Output the (x, y) coordinate of the center of the cell containing the given text.  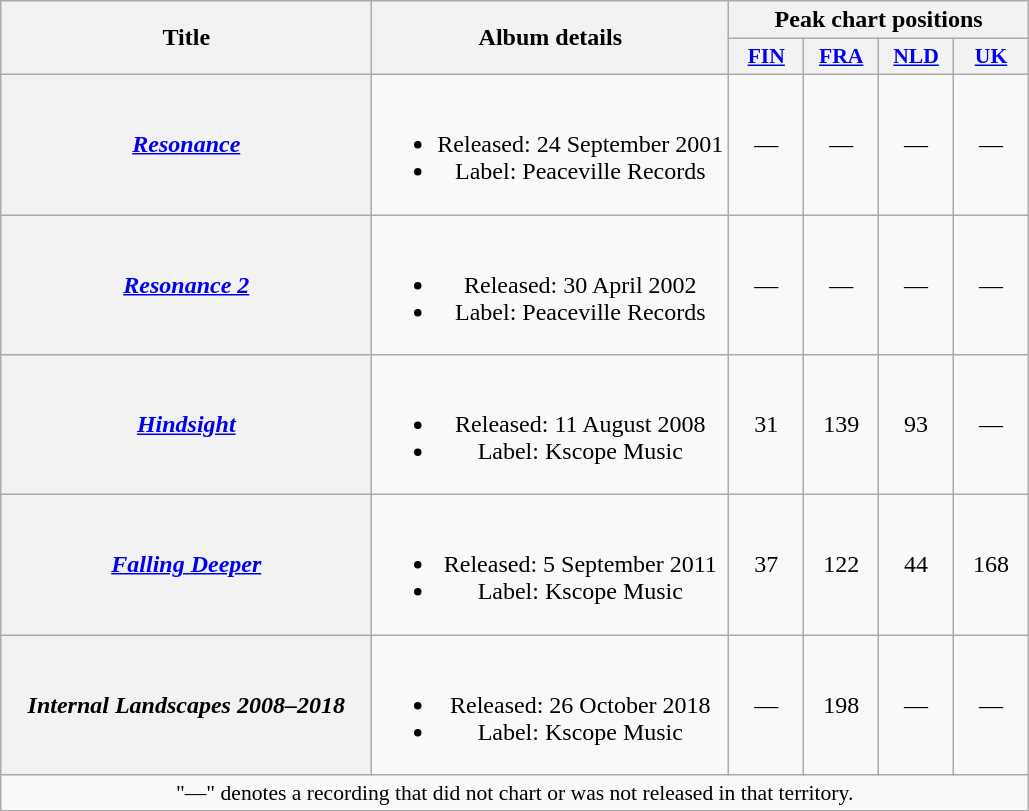
Title (186, 38)
Released: 26 October 2018Label: Kscope Music (550, 705)
44 (916, 565)
Album details (550, 38)
UK (992, 57)
"—" denotes a recording that did not chart or was not released in that territory. (515, 793)
168 (992, 565)
Released: 30 April 2002Label: Peaceville Records (550, 284)
Released: 11 August 2008Label: Kscope Music (550, 425)
Released: 5 September 2011Label: Kscope Music (550, 565)
122 (842, 565)
93 (916, 425)
Released: 24 September 2001Label: Peaceville Records (550, 144)
Falling Deeper (186, 565)
NLD (916, 57)
37 (766, 565)
198 (842, 705)
Peak chart positions (879, 20)
31 (766, 425)
139 (842, 425)
Internal Landscapes 2008–2018 (186, 705)
FIN (766, 57)
Hindsight (186, 425)
FRA (842, 57)
Resonance 2 (186, 284)
Resonance (186, 144)
